For the text-containing cell, return its midpoint in (x, y) coordinate format. 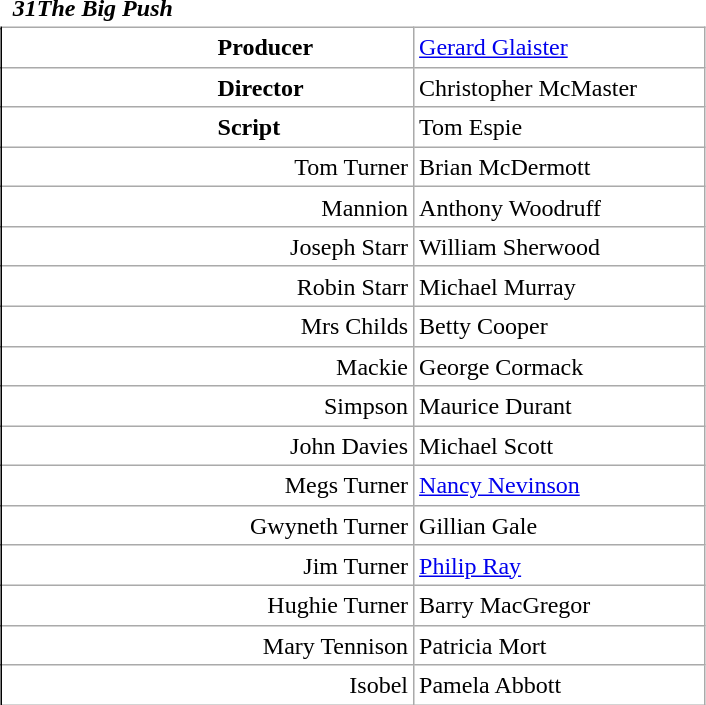
Mrs Childs (208, 326)
Betty Cooper (560, 326)
Gillian Gale (560, 525)
Patricia Mort (560, 645)
Mannion (208, 207)
Pamela Abbott (560, 685)
George Cormack (560, 366)
Maurice Durant (560, 406)
Michael Murray (560, 286)
Director (208, 87)
Hughie Turner (208, 605)
Robin Starr (208, 286)
Barry MacGregor (560, 605)
Michael Scott (560, 446)
Simpson (208, 406)
Anthony Woodruff (560, 207)
Gwyneth Turner (208, 525)
Tom Espie (560, 127)
Jim Turner (208, 565)
Joseph Starr (208, 247)
Megs Turner (208, 486)
Script (208, 127)
Producer (208, 47)
Tom Turner (208, 167)
Philip Ray (560, 565)
Gerard Glaister (560, 47)
Isobel (208, 685)
John Davies (208, 446)
Mary Tennison (208, 645)
Mackie (208, 366)
Christopher McMaster (560, 87)
Brian McDermott (560, 167)
William Sherwood (560, 247)
Nancy Nevinson (560, 486)
